Scan for the cell matching the given text and deliver its (x, y) coordinate at center. 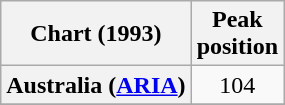
104 (237, 85)
Australia (ARIA) (96, 85)
Peakposition (237, 34)
Chart (1993) (96, 34)
